Find where the given text appears and provide that cell's center as [X, Y] coordinate. 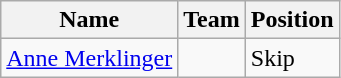
Position [292, 20]
Anne Merklinger [90, 58]
Skip [292, 58]
Name [90, 20]
Team [212, 20]
